Find where the given text appears and provide that cell's center as [X, Y] coordinate. 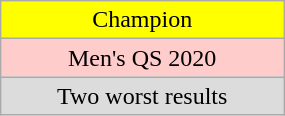
Men's QS 2020 [142, 58]
Champion [142, 20]
Two worst results [142, 96]
